Identify which cell holds the provided text, then report its [X, Y] central coordinate. 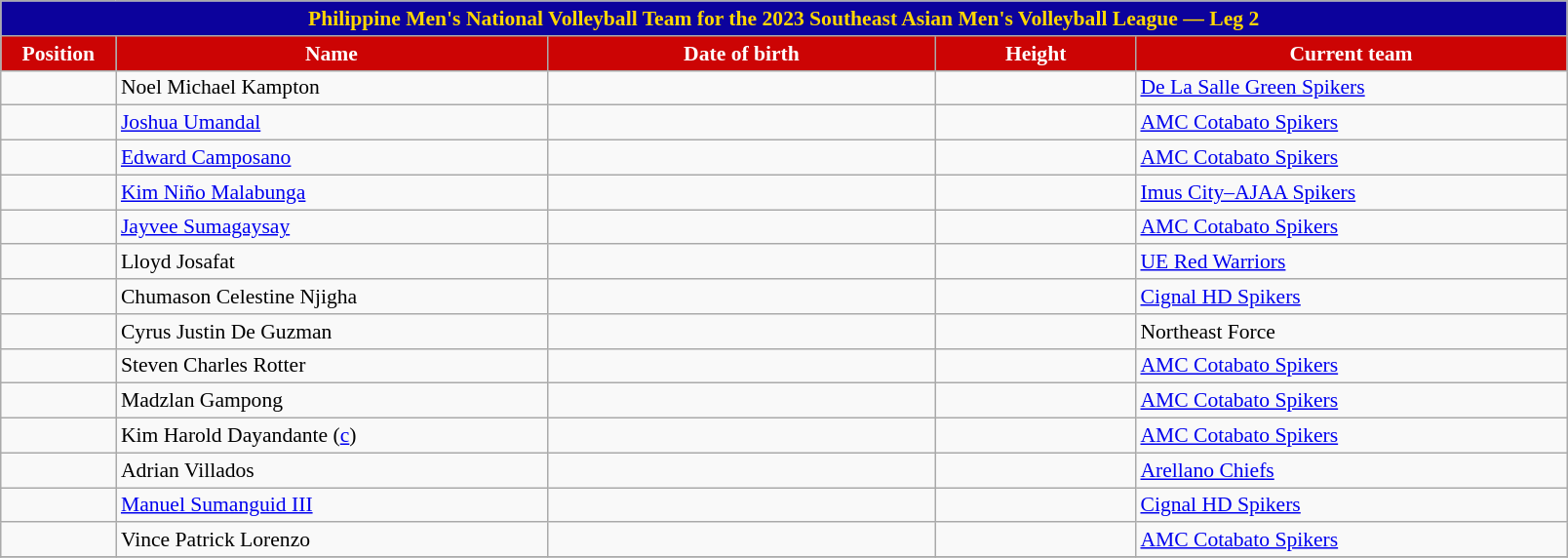
Kim Harold Dayandante (c) [332, 436]
Name [332, 54]
Kim Niño Malabunga [332, 192]
Adrian Villados [332, 470]
Date of birth [741, 54]
Philippine Men's National Volleyball Team for the 2023 Southeast Asian Men's Volleyball League — Leg 2 [784, 19]
Lloyd Josafat [332, 262]
Northeast Force [1351, 332]
Arellano Chiefs [1351, 470]
Current team [1351, 54]
Imus City–AJAA Spikers [1351, 192]
Chumason Celestine Njigha [332, 297]
Manuel Sumanguid III [332, 505]
Edward Camposano [332, 158]
Position [59, 54]
Cyrus Justin De Guzman [332, 332]
Height [1036, 54]
Vince Patrick Lorenzo [332, 540]
Noel Michael Kampton [332, 88]
UE Red Warriors [1351, 262]
Jayvee Sumagaysay [332, 227]
Steven Charles Rotter [332, 366]
De La Salle Green Spikers [1351, 88]
Madzlan Gampong [332, 401]
Joshua Umandal [332, 123]
